Scan for the cell matching the given text and deliver its (x, y) coordinate at center. 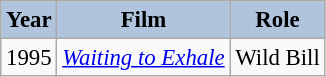
Film (144, 20)
Role (278, 20)
Year (29, 20)
Wild Bill (278, 58)
Waiting to Exhale (144, 58)
1995 (29, 58)
